Return the [x, y] coordinate for the center point of the cell that contains the specified text.  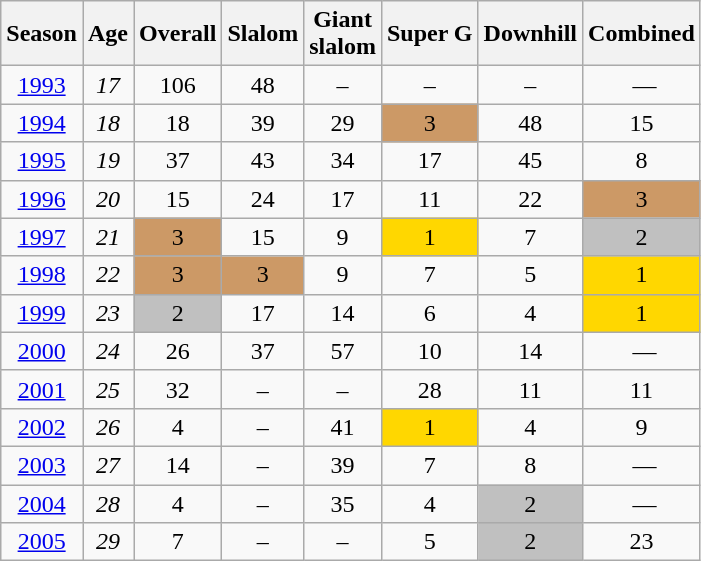
21 [108, 237]
1993 [42, 85]
1998 [42, 275]
20 [108, 199]
41 [343, 427]
10 [430, 351]
Overall [178, 34]
34 [343, 161]
19 [108, 161]
2003 [42, 465]
27 [108, 465]
2005 [42, 542]
Season [42, 34]
25 [108, 389]
32 [178, 389]
Giantslalom [343, 34]
2004 [42, 503]
Downhill [530, 34]
Super G [430, 34]
2002 [42, 427]
43 [263, 161]
2001 [42, 389]
Combined [642, 34]
Age [108, 34]
1994 [42, 123]
Slalom [263, 34]
1996 [42, 199]
35 [343, 503]
6 [430, 313]
106 [178, 85]
1997 [42, 237]
1995 [42, 161]
45 [530, 161]
1999 [42, 313]
57 [343, 351]
2000 [42, 351]
